Capture the cell that displays the provided text and extract its (X, Y) central coordinate. 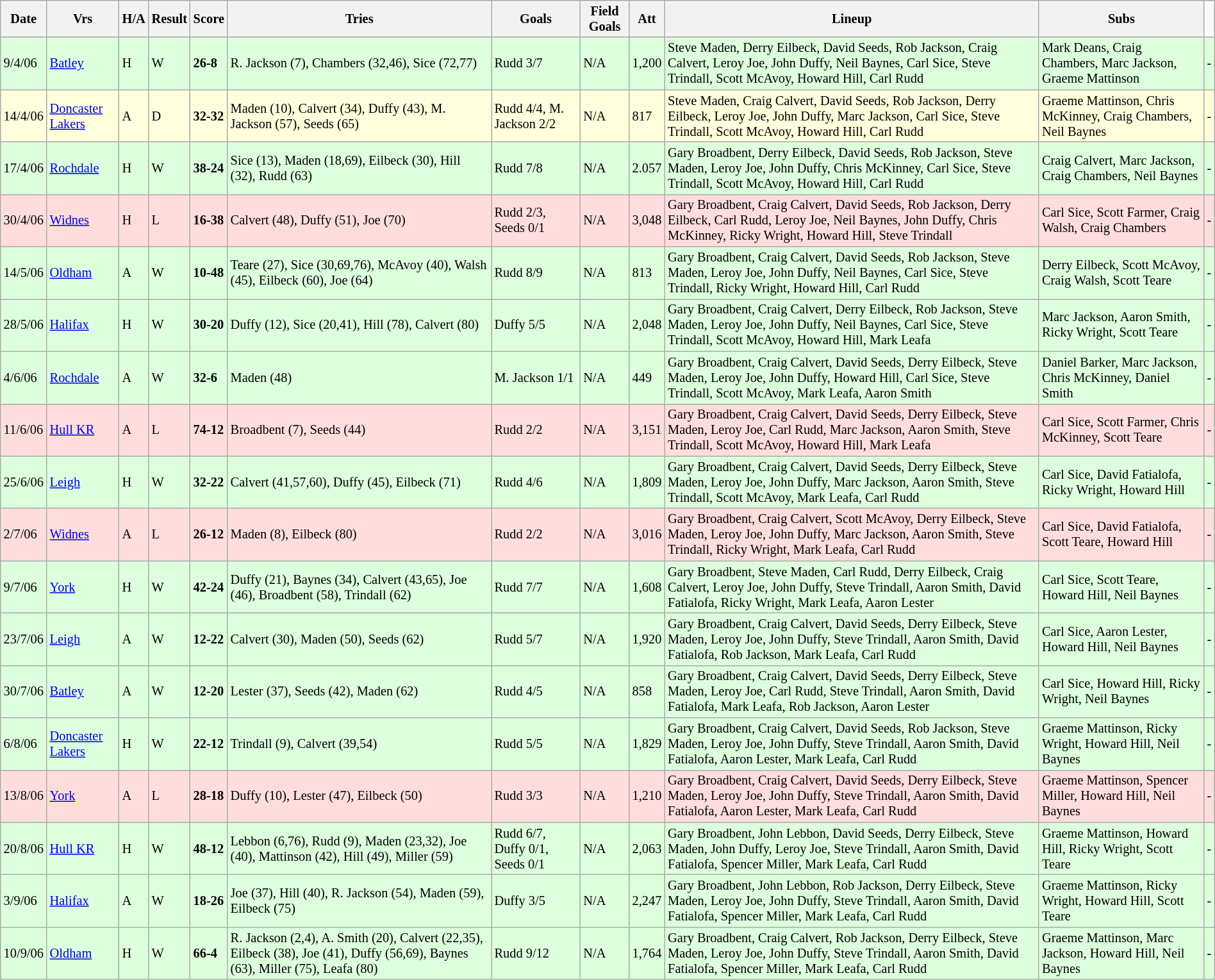
32-32 (209, 116)
Joe (37), Hill (40), R. Jackson (54), Maden (59), Eilbeck (75) (360, 901)
26-12 (209, 535)
Graeme Mattinson, Chris McKinney, Craig Chambers, Neil Baynes (1121, 116)
14/4/06 (24, 116)
1,608 (647, 587)
1,210 (647, 796)
Subs (1121, 19)
Rudd 6/7, Duffy 0/1, Seeds 0/1 (536, 849)
Graeme Mattinson, Marc Jackson, Howard Hill, Neil Baynes (1121, 953)
48-12 (209, 849)
3,151 (647, 430)
Calvert (48), Duffy (51), Joe (70) (360, 220)
H/A (134, 19)
4/6/06 (24, 378)
20/8/06 (24, 849)
2,048 (647, 325)
813 (647, 273)
Rudd 4/5 (536, 692)
Teare (27), Sice (30,69,76), McAvoy (40), Walsh (45), Eilbeck (60), Joe (64) (360, 273)
Graeme Mattinson, Ricky Wright, Howard Hill, Neil Baynes (1121, 744)
74-12 (209, 430)
25/6/06 (24, 482)
10/9/06 (24, 953)
Carl Sice, David Fatialofa, Scott Teare, Howard Hill (1121, 535)
Date (24, 19)
Derry Eilbeck, Scott McAvoy, Craig Walsh, Scott Teare (1121, 273)
449 (647, 378)
Rudd 8/9 (536, 273)
1,829 (647, 744)
Marc Jackson, Aaron Smith, Ricky Wright, Scott Teare (1121, 325)
Mark Deans, Craig Chambers, Marc Jackson, Graeme Mattinson (1121, 63)
12-20 (209, 692)
Duffy 3/5 (536, 901)
28-18 (209, 796)
6/8/06 (24, 744)
Score (209, 19)
2,247 (647, 901)
2,063 (647, 849)
30-20 (209, 325)
1,809 (647, 482)
Daniel Barker, Marc Jackson, Chris McKinney, Daniel Smith (1121, 378)
Rudd 2/3, Seeds 0/1 (536, 220)
3/9/06 (24, 901)
18-26 (209, 901)
Lester (37), Seeds (42), Maden (62) (360, 692)
858 (647, 692)
Duffy 5/5 (536, 325)
42-24 (209, 587)
12-22 (209, 639)
30/7/06 (24, 692)
Sice (13), Maden (18,69), Eilbeck (30), Hill (32), Rudd (63) (360, 168)
Rudd 7/8 (536, 168)
2.057 (647, 168)
30/4/06 (24, 220)
Carl Sice, Howard Hill, Ricky Wright, Neil Baynes (1121, 692)
Rudd 3/3 (536, 796)
17/4/06 (24, 168)
28/5/06 (24, 325)
1,764 (647, 953)
Rudd 4/6 (536, 482)
Maden (48) (360, 378)
Field Goals (604, 19)
11/6/06 (24, 430)
Carl Sice, Scott Teare, Howard Hill, Neil Baynes (1121, 587)
2/7/06 (24, 535)
Carl Sice, Scott Farmer, Chris McKinney, Scott Teare (1121, 430)
Rudd 5/5 (536, 744)
Duffy (12), Sice (20,41), Hill (78), Calvert (80) (360, 325)
Lineup (852, 19)
Duffy (21), Baynes (34), Calvert (43,65), Joe (46), Broadbent (58), Trindall (62) (360, 587)
38-24 (209, 168)
32-6 (209, 378)
Graeme Mattinson, Howard Hill, Ricky Wright, Scott Teare (1121, 849)
Rudd 9/12 (536, 953)
Broadbent (7), Seeds (44) (360, 430)
23/7/06 (24, 639)
1,200 (647, 63)
Maden (8), Eilbeck (80) (360, 535)
M. Jackson 1/1 (536, 378)
Lebbon (6,76), Rudd (9), Maden (23,32), Joe (40), Mattinson (42), Hill (49), Miller (59) (360, 849)
10-48 (209, 273)
Rudd 3/7 (536, 63)
Craig Calvert, Marc Jackson, Craig Chambers, Neil Baynes (1121, 168)
3,048 (647, 220)
R. Jackson (2,4), A. Smith (20), Calvert (22,35), Eilbeck (38), Joe (41), Duffy (56,69), Baynes (63), Miller (75), Leafa (80) (360, 953)
9/4/06 (24, 63)
26-8 (209, 63)
R. Jackson (7), Chambers (32,46), Sice (72,77) (360, 63)
Graeme Mattinson, Spencer Miller, Howard Hill, Neil Baynes (1121, 796)
Rudd 7/7 (536, 587)
Rudd 4/4, M. Jackson 2/2 (536, 116)
D (169, 116)
14/5/06 (24, 273)
Duffy (10), Lester (47), Eilbeck (50) (360, 796)
Tries (360, 19)
22-12 (209, 744)
32-22 (209, 482)
Carl Sice, Aaron Lester, Howard Hill, Neil Baynes (1121, 639)
9/7/06 (24, 587)
Carl Sice, David Fatialofa, Ricky Wright, Howard Hill (1121, 482)
Result (169, 19)
Graeme Mattinson, Ricky Wright, Howard Hill, Scott Teare (1121, 901)
Att (647, 19)
3,016 (647, 535)
Maden (10), Calvert (34), Duffy (43), M. Jackson (57), Seeds (65) (360, 116)
Carl Sice, Scott Farmer, Craig Walsh, Craig Chambers (1121, 220)
Trindall (9), Calvert (39,54) (360, 744)
Vrs (83, 19)
13/8/06 (24, 796)
Rudd 5/7 (536, 639)
16-38 (209, 220)
Calvert (41,57,60), Duffy (45), Eilbeck (71) (360, 482)
Goals (536, 19)
66-4 (209, 953)
817 (647, 116)
Calvert (30), Maden (50), Seeds (62) (360, 639)
1,920 (647, 639)
